Output the [x, y] coordinate of the center of the cell containing the given text.  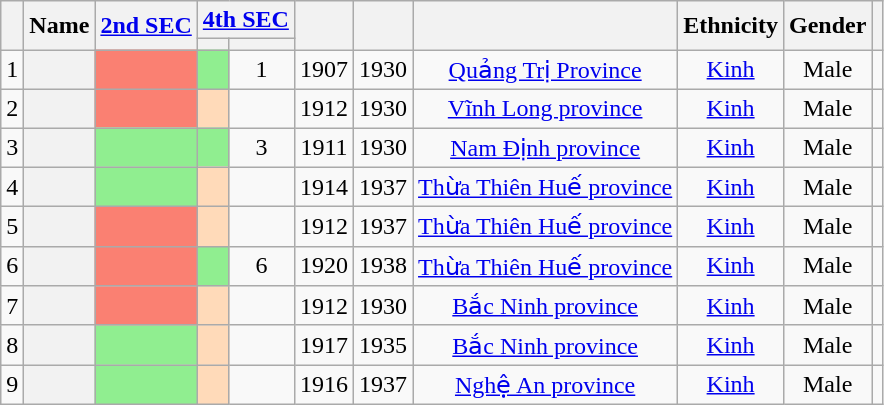
4th SEC [246, 20]
1911 [324, 148]
Vĩnh Long province [546, 108]
1938 [382, 266]
1907 [324, 70]
7 [12, 306]
Ethnicity [731, 26]
1916 [324, 385]
9 [12, 385]
2 [12, 108]
5 [12, 227]
Nghệ An province [546, 385]
4 [12, 187]
1917 [324, 345]
8 [12, 345]
1914 [324, 187]
Quảng Trị Province [546, 70]
1920 [324, 266]
1935 [382, 345]
Gender [827, 26]
Name [60, 26]
Nam Định province [546, 148]
2nd SEC [146, 26]
